Find where the given text appears and provide that cell's center as (x, y) coordinate. 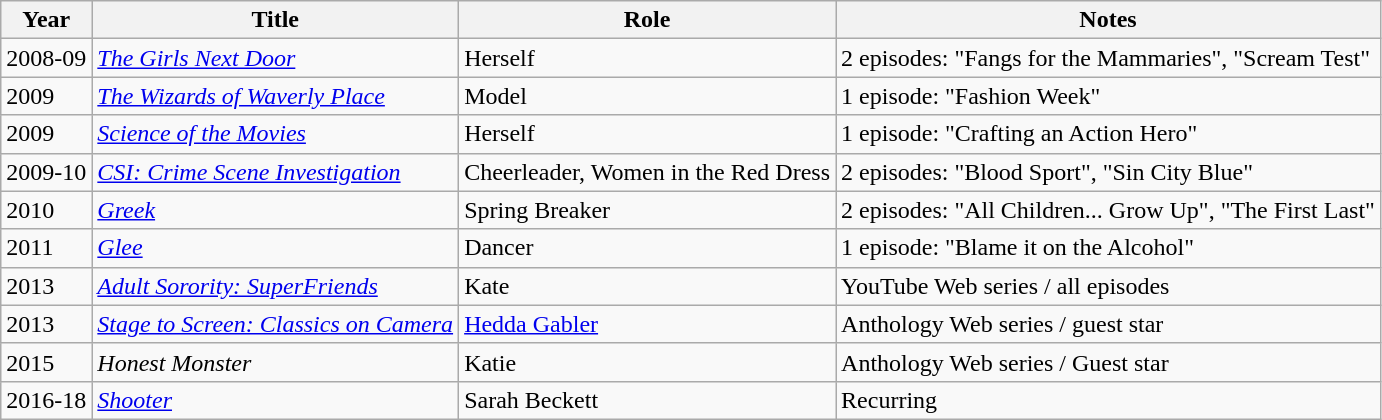
2011 (46, 248)
Spring Breaker (648, 210)
The Wizards of Waverly Place (276, 96)
Adult Sorority: SuperFriends (276, 286)
2 episodes: "Blood Sport", "Sin City Blue" (1108, 172)
Sarah Beckett (648, 400)
Glee (276, 248)
Science of the Movies (276, 134)
YouTube Web series / all episodes (1108, 286)
2008-09 (46, 58)
Cheerleader, Women in the Red Dress (648, 172)
2 episodes: "Fangs for the Mammaries", "Scream Test" (1108, 58)
Title (276, 20)
Anthology Web series / guest star (1108, 324)
Katie (648, 362)
Kate (648, 286)
Honest Monster (276, 362)
Hedda Gabler (648, 324)
Notes (1108, 20)
2 episodes: "All Children... Grow Up", "The First Last" (1108, 210)
Shooter (276, 400)
2016-18 (46, 400)
2009-10 (46, 172)
Anthology Web series / Guest star (1108, 362)
Year (46, 20)
1 episode: "Fashion Week" (1108, 96)
Stage to Screen: Classics on Camera (276, 324)
2010 (46, 210)
Dancer (648, 248)
Model (648, 96)
CSI: Crime Scene Investigation (276, 172)
The Girls Next Door (276, 58)
2015 (46, 362)
1 episode: "Blame it on the Alcohol" (1108, 248)
Greek (276, 210)
Recurring (1108, 400)
Role (648, 20)
1 episode: "Crafting an Action Hero" (1108, 134)
